For the text-containing cell, return its midpoint in (x, y) coordinate format. 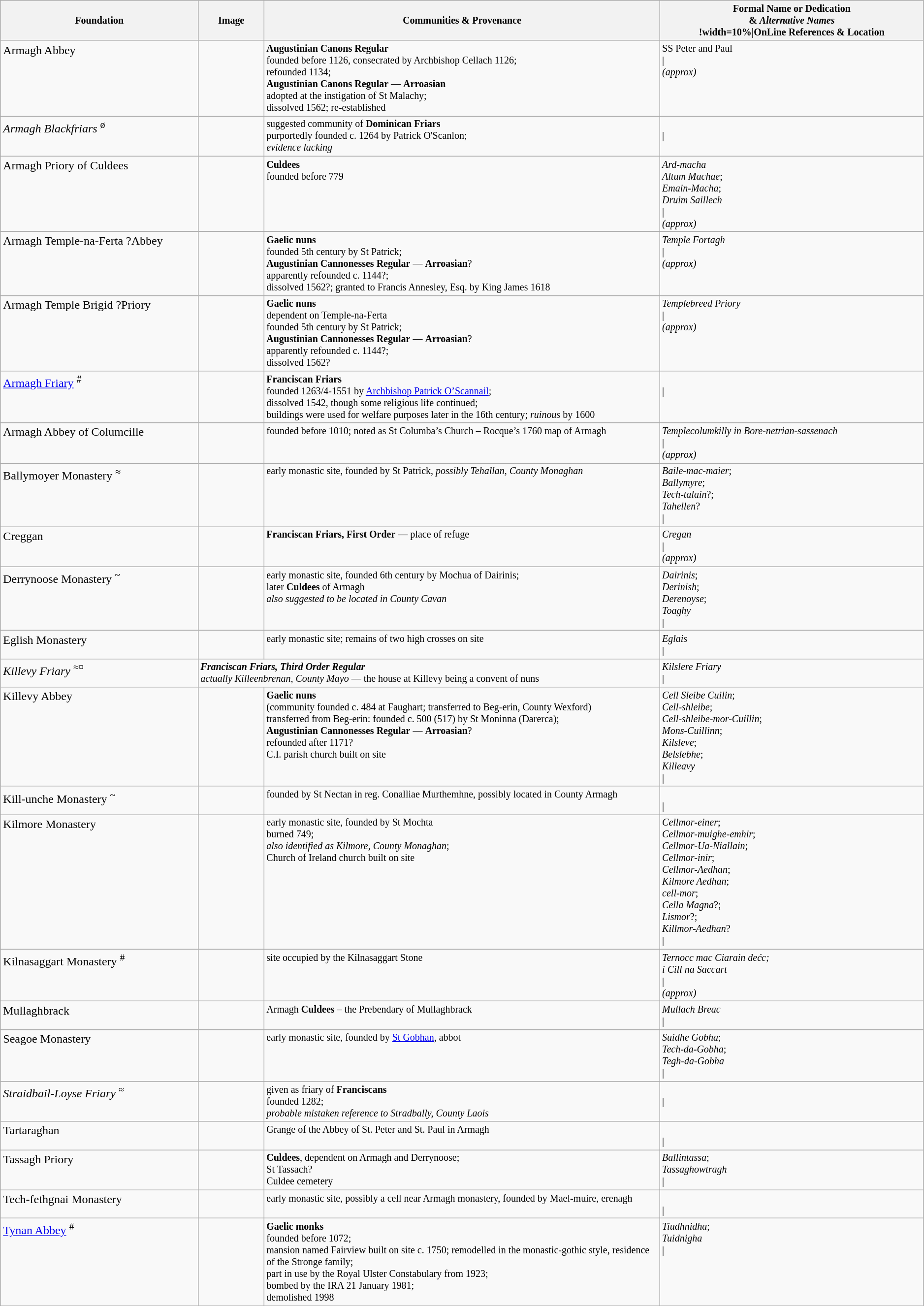
Tassagh Priory (99, 1170)
site occupied by the Kilnasaggart Stone (462, 976)
Armagh Abbey (99, 79)
Franciscan Friars, First Order — place of refuge (462, 546)
Kilslere Friary| (792, 673)
Ballymoyer Monastery ≈ (99, 495)
founded by St Nectan in reg. Conalliae Murthemhne, possibly located in County Armagh (462, 800)
Tynan Abbey # (99, 1262)
Armagh Culdees – the Prebendary of Mullaghbrack (462, 1015)
early monastic site, founded by St Gobhan, abbot (462, 1055)
Derrynoose Monastery ~ (99, 599)
Mullaghbrack (99, 1015)
early monastic site; remains of two high crosses on site (462, 645)
Armagh Temple-na-Ferta ?Abbey (99, 264)
Kilnasaggart Monastery # (99, 976)
Franciscan Friars, Third Order Regularactually Killeenbrenan, County Mayo — the house at Killevy being a convent of nuns (429, 673)
Dairinis;Derinish;Derenoyse;Toaghy| (792, 599)
Templebreed Priory| (approx) (792, 333)
early monastic site, founded by St Mochtaburned 749;also identified as Kilmore, County Monaghan;Church of Ireland church built on site (462, 882)
Image (231, 21)
Armagh Abbey of Columcille (99, 443)
SS Peter and Paul| (approx) (792, 79)
Tartaraghan (99, 1135)
suggested community of Dominican Friarspurportedly founded c. 1264 by Patrick O'Scanlon;evidence lacking (462, 136)
Temple Fortagh| (approx) (792, 264)
Cellmor-einer;Cellmor-muighe-emhir;Cellmor-Ua-Niallain;Cellmor-inir;Cellmor-Aedhan;Kilmore Aedhan;cell-mor;Cella Magna?;Lismor?;Killmor-Aedhan?| (792, 882)
Eglish Monastery (99, 645)
Seagoe Monastery (99, 1055)
Templecolumkilly in Bore-netrian-sassenach| (approx) (792, 443)
early monastic site, founded by St Patrick, possibly Tehallan, County Monaghan (462, 495)
Tiudhnidha;Tuidnigha| (792, 1262)
Eglais| (792, 645)
Ternocc mac Ciarain dećc;i Cill na Saccart| (approx) (792, 976)
given as friary of Franciscansfounded 1282;probable mistaken reference to Stradbally, County Laois (462, 1102)
Grange of the Abbey of St. Peter and St. Paul in Armagh (462, 1135)
Ard-machaAltum Machae;Emain-Macha;Druim Saillech| (approx) (792, 194)
Creggan (99, 546)
Kill-unche Monastery ~ (99, 800)
Straidbail-Loyse Friary ≈ (99, 1102)
Kilmore Monastery (99, 882)
Armagh Priory of Culdees (99, 194)
Killevy Friary ≈¤ (99, 673)
Baile-mac-maier;Ballymyre;Tech-talain?;Tahellen?| (792, 495)
Communities & Provenance (462, 21)
Culdees, dependent on Armagh and Derrynoose;St Tassach? Culdee cemetery (462, 1170)
Ballintassa;Tassaghowtragh| (792, 1170)
Armagh Temple Brigid ?Priory (99, 333)
Formal Name or Dedication & Alternative Names!width=10%|OnLine References & Location (792, 21)
founded before 1010; noted as St Columba’s Church – Rocque’s 1760 map of Armagh (462, 443)
early monastic site, founded 6th century by Mochua of Dairinis;later Culdees of Armaghalso suggested to be located in County Cavan (462, 599)
Cell Sleibe Cuilin;Cell-shleibe;Cell-shleibe-mor-Cuillin;Mons-Cuillinn;Kilsleve;Belslebhe;Killeavy| (792, 736)
Culdeesfounded before 779 (462, 194)
Cregan| (approx) (792, 546)
Tech-fethgnai Monastery (99, 1204)
Suidhe Gobha;Tech-da-Gobha;Tegh-da-Gobha| (792, 1055)
early monastic site, possibly a cell near Armagh monastery, founded by Mael-muire, erenagh (462, 1204)
Mullach Breac| (792, 1015)
Killevy Abbey (99, 736)
Armagh Friary # (99, 397)
Foundation (99, 21)
Armagh Blackfriars ø (99, 136)
